Output the [x, y] coordinate of the center of the cell containing the given text.  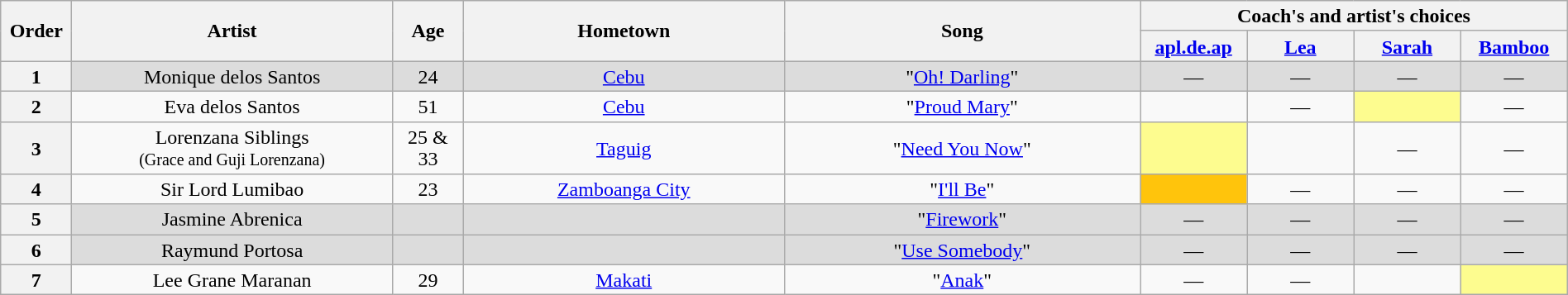
Coach's and artist's choices [1355, 17]
Song [963, 31]
Zamboanga City [624, 190]
"Anak" [963, 279]
25 & 33 [428, 148]
Sir Lord Lumibao [232, 190]
apl.de.ap [1194, 46]
Eva delos Santos [232, 106]
4 [36, 190]
29 [428, 279]
Makati [624, 279]
Hometown [624, 31]
1 [36, 76]
Jasmine Abrenica [232, 220]
Bamboo [1513, 46]
Age [428, 31]
"Need You Now" [963, 148]
Order [36, 31]
"Use Somebody" [963, 250]
Monique delos Santos [232, 76]
"Firework" [963, 220]
"Proud Mary" [963, 106]
6 [36, 250]
"Oh! Darling" [963, 76]
5 [36, 220]
23 [428, 190]
2 [36, 106]
Lorenzana Siblings(Grace and Guji Lorenzana) [232, 148]
3 [36, 148]
51 [428, 106]
7 [36, 279]
Artist [232, 31]
Taguig [624, 148]
Lee Grane Maranan [232, 279]
"I'll Be" [963, 190]
Sarah [1408, 46]
Raymund Portosa [232, 250]
24 [428, 76]
Lea [1300, 46]
